Identify which cell holds the provided text, then report its (X, Y) central coordinate. 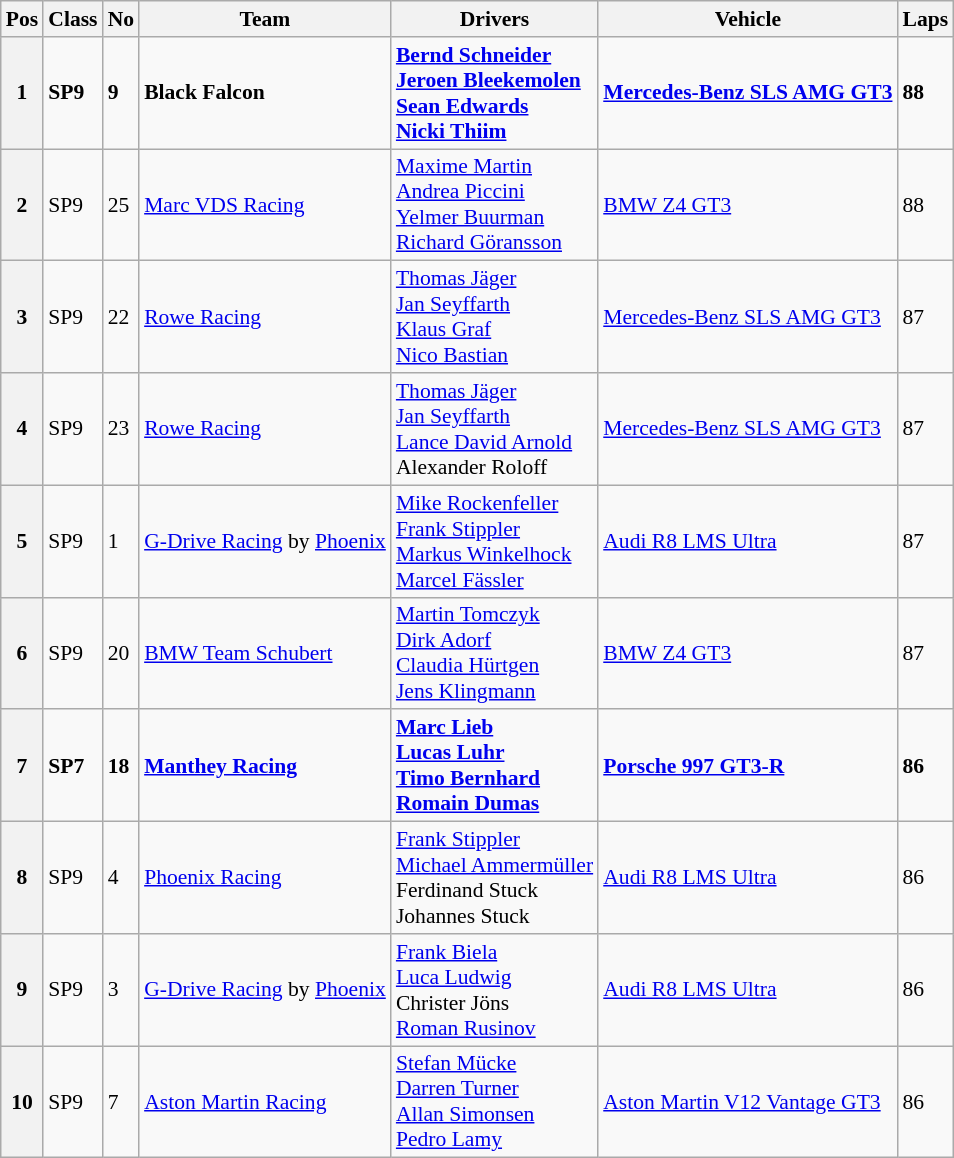
Aston Martin Racing (265, 1102)
Thomas Jäger Jan Seyffarth Klaus Graf Nico Bastian (494, 317)
Pos (22, 19)
6 (22, 653)
Maxime Martin Andrea Piccini Yelmer Buurman Richard Göransson (494, 205)
Mike Rockenfeller Frank Stippler Markus Winkelhock Marcel Fässler (494, 541)
Drivers (494, 19)
Marc VDS Racing (265, 205)
Class (72, 19)
No (122, 19)
Marc Lieb Lucas Luhr Timo Bernhard Romain Dumas (494, 766)
BMW Team Schubert (265, 653)
SP7 (72, 766)
22 (122, 317)
Stefan Mücke Darren Turner Allan Simonsen Pedro Lamy (494, 1102)
Porsche 997 GT3-R (748, 766)
Thomas Jäger Jan Seyffarth Lance David Arnold Alexander Roloff (494, 429)
18 (122, 766)
Phoenix Racing (265, 878)
5 (22, 541)
Frank Biela Luca Ludwig Christer Jöns Roman Rusinov (494, 990)
20 (122, 653)
Manthey Racing (265, 766)
Vehicle (748, 19)
10 (22, 1102)
25 (122, 205)
Black Falcon (265, 93)
Frank Stippler Michael Ammermüller Ferdinand Stuck Johannes Stuck (494, 878)
Aston Martin V12 Vantage GT3 (748, 1102)
2 (22, 205)
Martin Tomczyk Dirk Adorf Claudia Hürtgen Jens Klingmann (494, 653)
23 (122, 429)
Team (265, 19)
8 (22, 878)
Bernd Schneider Jeroen Bleekemolen Sean Edwards Nicki Thiim (494, 93)
Laps (926, 19)
